Find where the given text appears and provide that cell's center as (x, y) coordinate. 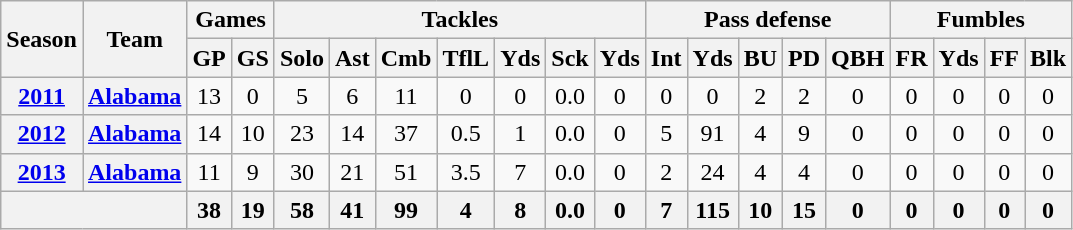
91 (712, 134)
Team (134, 39)
8 (520, 210)
Blk (1048, 58)
Games (230, 20)
24 (712, 172)
Solo (302, 58)
Cmb (406, 58)
GS (252, 58)
115 (712, 210)
Tackles (460, 20)
2012 (42, 134)
51 (406, 172)
38 (209, 210)
PD (804, 58)
3.5 (466, 172)
30 (302, 172)
41 (352, 210)
Ast (352, 58)
TflL (466, 58)
1 (520, 134)
BU (760, 58)
Season (42, 39)
58 (302, 210)
Int (666, 58)
99 (406, 210)
2013 (42, 172)
0.5 (466, 134)
37 (406, 134)
21 (352, 172)
Pass defense (768, 20)
13 (209, 96)
GP (209, 58)
FR (912, 58)
2011 (42, 96)
19 (252, 210)
6 (352, 96)
Sck (570, 58)
FF (1004, 58)
QBH (858, 58)
15 (804, 210)
Fumbles (981, 20)
23 (302, 134)
